Return the [X, Y] coordinate for the center point of the cell that contains the specified text.  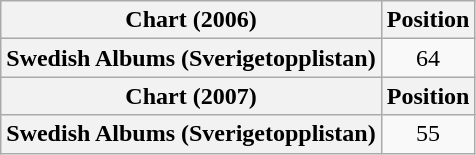
64 [428, 58]
55 [428, 134]
Chart (2006) [191, 20]
Chart (2007) [191, 96]
